Determine the (X, Y) coordinate at the center of the cell enclosing the given text.  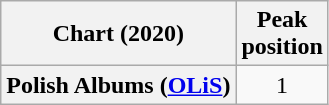
Chart (2020) (118, 34)
Polish Albums (OLiS) (118, 85)
1 (282, 85)
Peakposition (282, 34)
